Detect which cell encompasses the target text, then output its (x, y) center coordinate. 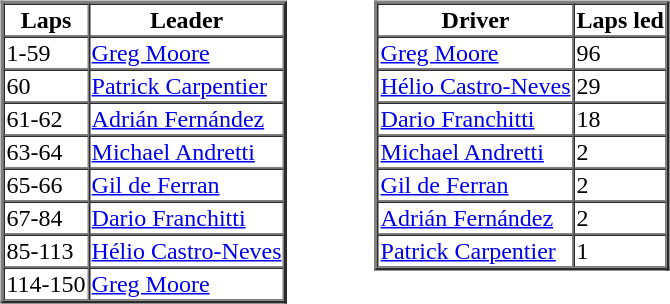
1 (620, 250)
114-150 (46, 284)
18 (620, 118)
65-66 (46, 184)
85-113 (46, 250)
Leader (187, 20)
60 (46, 86)
67-84 (46, 218)
61-62 (46, 118)
Laps (46, 20)
63-64 (46, 152)
96 (620, 52)
29 (620, 86)
Driver (476, 20)
Laps led (620, 20)
1-59 (46, 52)
